Identify which cell holds the provided text, then report its (X, Y) central coordinate. 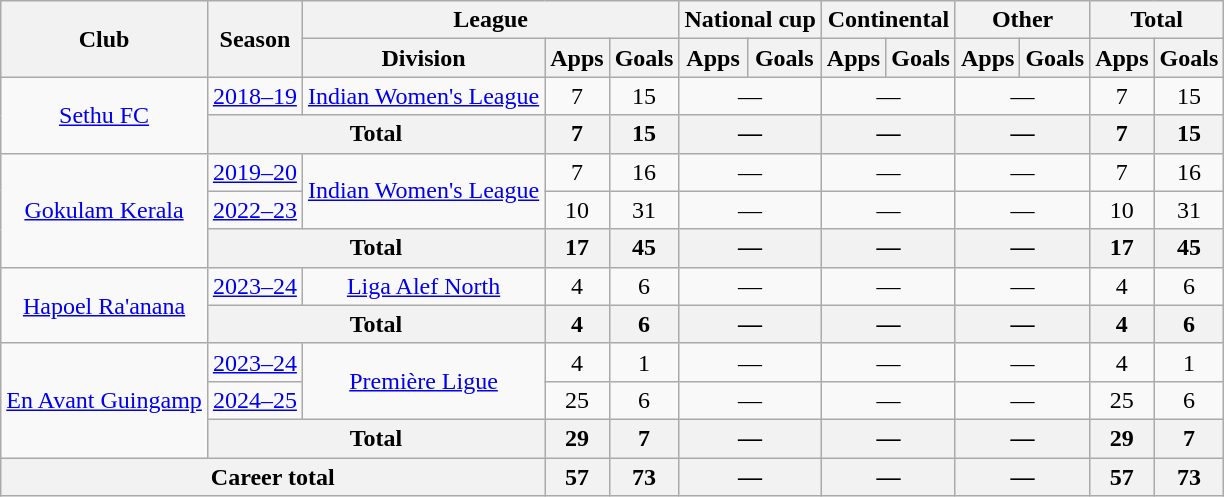
Division (423, 58)
2019–20 (254, 172)
Career total (273, 477)
Continental (888, 20)
Première Ligue (423, 381)
En Avant Guingamp (104, 400)
Other (1022, 20)
2022–23 (254, 210)
Sethu FC (104, 115)
Hapoel Ra'anana (104, 305)
2018–19 (254, 96)
National cup (750, 20)
Season (254, 39)
2024–25 (254, 400)
Club (104, 39)
Gokulam Kerala (104, 210)
Liga Alef North (423, 286)
League (490, 20)
